Capture the cell that displays the provided text and extract its (x, y) central coordinate. 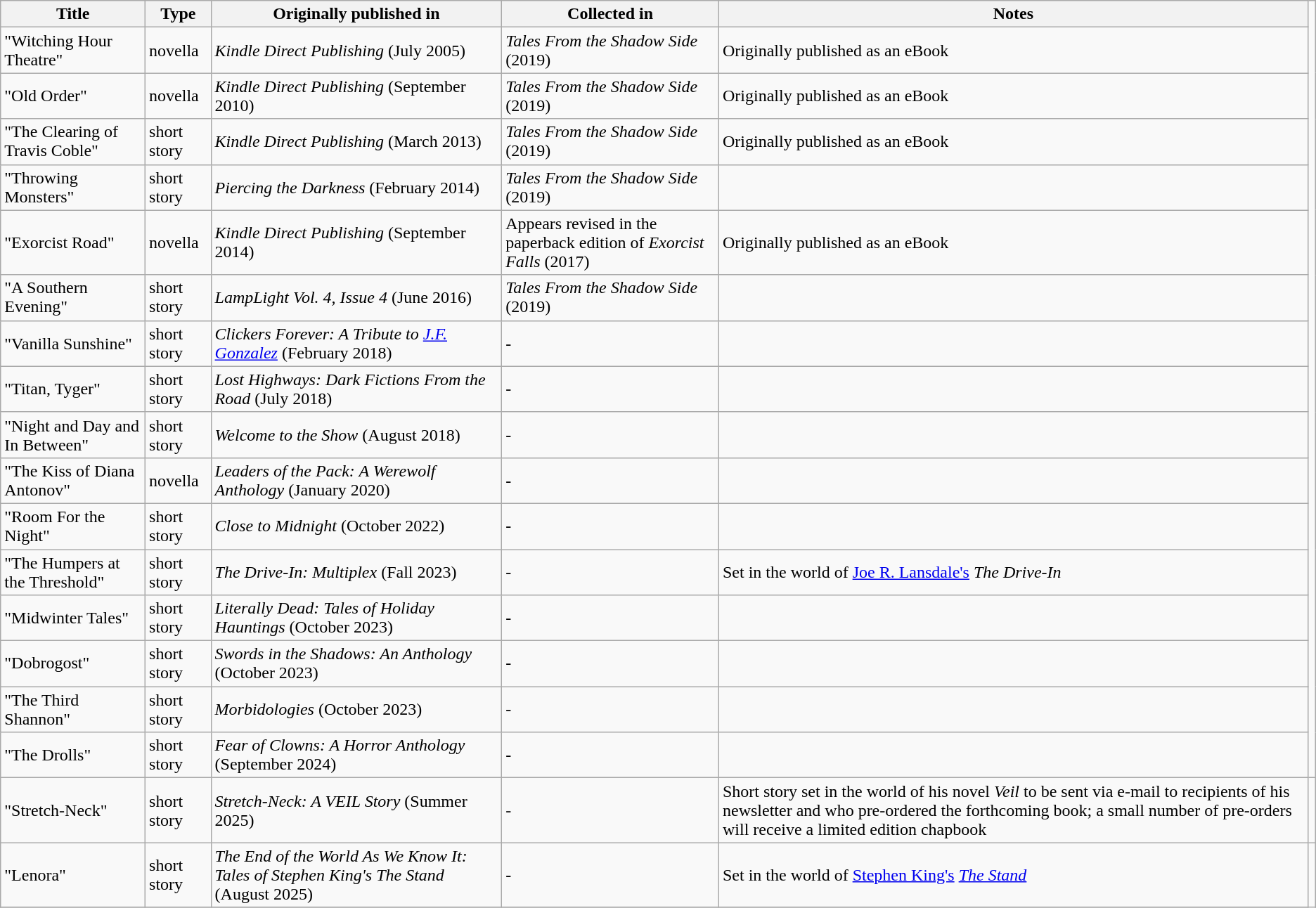
"The Kiss of Diana Antonov" (73, 481)
Kindle Direct Publishing (July 2005) (356, 51)
"The Third Shannon" (73, 710)
"Exorcist Road" (73, 242)
Lost Highways: Dark Fictions From the Road (July 2018) (356, 389)
"Old Order" (73, 96)
Swords in the Shadows: An Anthology (October 2023) (356, 663)
"Stretch-Neck" (73, 810)
"Titan, Tyger" (73, 389)
The End of the World As We Know It: Tales of Stephen King's The Stand (August 2025) (356, 875)
"The Drolls" (73, 755)
Set in the world of Stephen King's The Stand (1013, 875)
Type (179, 14)
"The Humpers at the Threshold" (73, 572)
LampLight Vol. 4, Issue 4 (June 2016) (356, 298)
"Lenora" (73, 875)
Kindle Direct Publishing (September 2014) (356, 242)
Literally Dead: Tales of Holiday Hauntings (October 2023) (356, 618)
Originally published in (356, 14)
Morbidologies (October 2023) (356, 710)
Leaders of the Pack: A Werewolf Anthology (January 2020) (356, 481)
"The Clearing of Travis Coble" (73, 142)
"Night and Day and In Between" (73, 434)
Welcome to the Show (August 2018) (356, 434)
Stretch-Neck: A VEIL Story (Summer 2025) (356, 810)
The Drive-In: Multiplex (Fall 2023) (356, 572)
Notes (1013, 14)
Set in the world of Joe R. Lansdale's The Drive-In (1013, 572)
Collected in (610, 14)
"Dobrogost" (73, 663)
Piercing the Darkness (February 2014) (356, 187)
"Midwinter Tales" (73, 618)
"A Southern Evening" (73, 298)
Title (73, 14)
Kindle Direct Publishing (September 2010) (356, 96)
"Throwing Monsters" (73, 187)
"Vanilla Sunshine" (73, 343)
Fear of Clowns: A Horror Anthology (September 2024) (356, 755)
"Room For the Night" (73, 526)
Clickers Forever: A Tribute to J.F. Gonzalez (February 2018) (356, 343)
"Witching Hour Theatre" (73, 51)
Appears revised in the paperback edition of Exorcist Falls (2017) (610, 242)
Close to Midnight (October 2022) (356, 526)
Kindle Direct Publishing (March 2013) (356, 142)
